Output the (X, Y) coordinate of the center of the cell containing the given text.  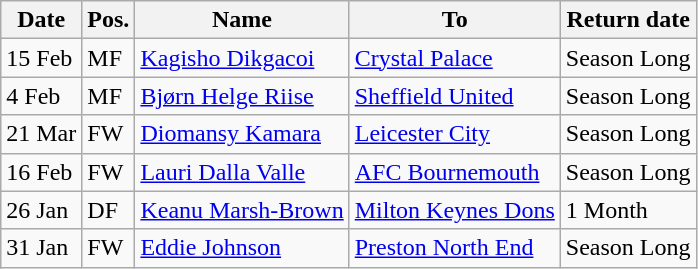
21 Mar (42, 134)
Sheffield United (454, 96)
15 Feb (42, 58)
Eddie Johnson (242, 248)
Return date (628, 20)
Kagisho Dikgacoi (242, 58)
4 Feb (42, 96)
1 Month (628, 210)
Preston North End (454, 248)
To (454, 20)
Milton Keynes Dons (454, 210)
Name (242, 20)
31 Jan (42, 248)
Pos. (108, 20)
Lauri Dalla Valle (242, 172)
26 Jan (42, 210)
AFC Bournemouth (454, 172)
Crystal Palace (454, 58)
Keanu Marsh-Brown (242, 210)
Bjørn Helge Riise (242, 96)
Leicester City (454, 134)
Diomansy Kamara (242, 134)
DF (108, 210)
Date (42, 20)
16 Feb (42, 172)
